Locate the cell with the specified text and output its (x, y) center coordinate. 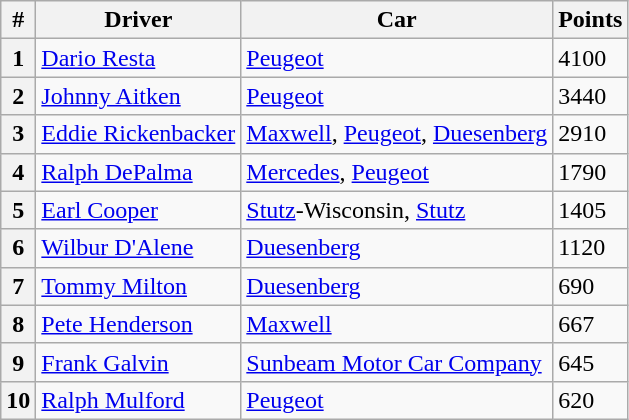
Ralph DePalma (138, 172)
Frank Galvin (138, 362)
2 (18, 96)
8 (18, 324)
Eddie Rickenbacker (138, 134)
4100 (590, 58)
Sunbeam Motor Car Company (397, 362)
9 (18, 362)
667 (590, 324)
690 (590, 286)
10 (18, 400)
Pete Henderson (138, 324)
2910 (590, 134)
645 (590, 362)
4 (18, 172)
Points (590, 20)
Dario Resta (138, 58)
6 (18, 248)
7 (18, 286)
Mercedes, Peugeot (397, 172)
620 (590, 400)
Stutz-Wisconsin, Stutz (397, 210)
1120 (590, 248)
Driver (138, 20)
Car (397, 20)
Maxwell, Peugeot, Duesenberg (397, 134)
Earl Cooper (138, 210)
3 (18, 134)
1790 (590, 172)
3440 (590, 96)
Ralph Mulford (138, 400)
Tommy Milton (138, 286)
Johnny Aitken (138, 96)
Wilbur D'Alene (138, 248)
5 (18, 210)
# (18, 20)
1 (18, 58)
1405 (590, 210)
Maxwell (397, 324)
